Search for the cell housing the specified text and yield its (x, y) center coordinate. 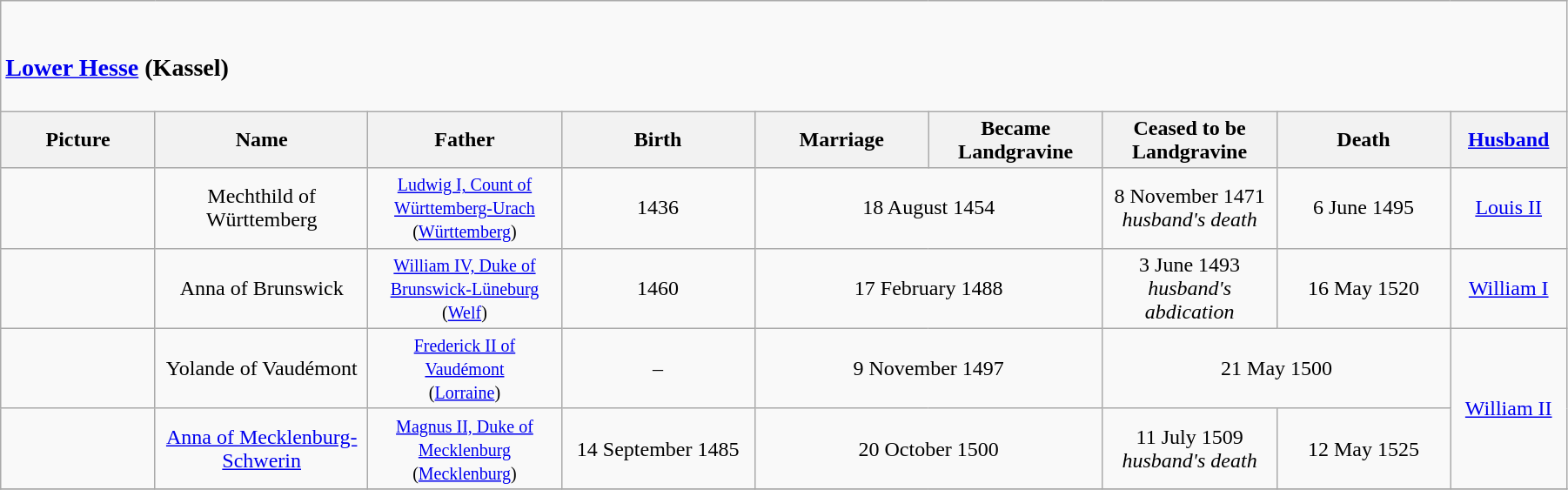
Name (261, 139)
William I (1509, 288)
Picture (78, 139)
Anna of Mecklenburg-Schwerin (261, 448)
Husband (1509, 139)
12 May 1525 (1364, 448)
20 October 1500 (928, 448)
William II (1509, 408)
17 February 1488 (928, 288)
14 September 1485 (658, 448)
Father (465, 139)
8 November 1471husband's death (1189, 208)
Birth (658, 139)
Ceased to be Landgravine (1189, 139)
1436 (658, 208)
– (658, 368)
Ludwig I, Count of Württemberg-Urach(Württemberg) (465, 208)
16 May 1520 (1364, 288)
Became Landgravine (1015, 139)
9 November 1497 (928, 368)
3 June 1493husband's abdication (1189, 288)
Death (1364, 139)
1460 (658, 288)
Anna of Brunswick (261, 288)
11 July 1509husband's death (1189, 448)
Frederick II of Vaudémont(Lorraine) (465, 368)
Louis II (1509, 208)
Yolande of Vaudémont (261, 368)
William IV, Duke of Brunswick-Lüneburg(Welf) (465, 288)
Magnus II, Duke of Mecklenburg(Mecklenburg) (465, 448)
18 August 1454 (928, 208)
Marriage (841, 139)
Mechthild of Württemberg (261, 208)
6 June 1495 (1364, 208)
21 May 1500 (1277, 368)
Lower Hesse (Kassel) (784, 56)
